Pinpoint the cell where the given text exists, returning its (X, Y) midpoint coordinate. 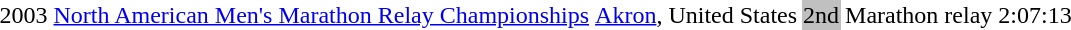
North American Men's Marathon Relay Championships (322, 15)
2nd (822, 15)
Marathon relay (919, 15)
Akron, United States (696, 15)
